For the text-containing cell, return its midpoint in [x, y] coordinate format. 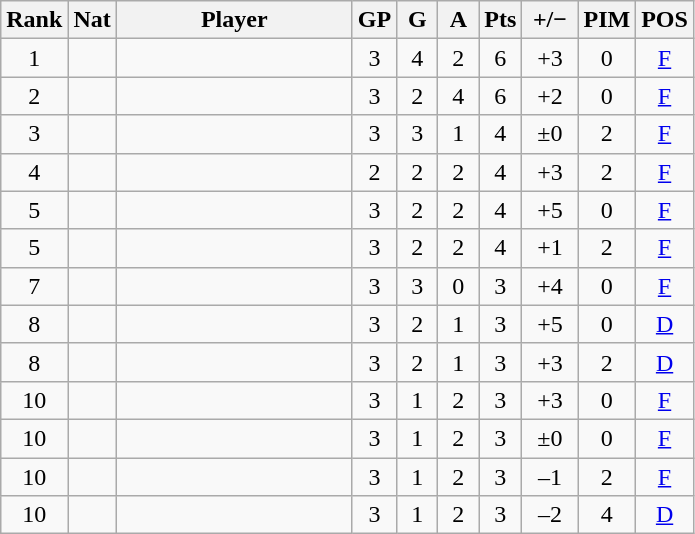
PIM [607, 20]
+4 [550, 286]
G [418, 20]
A [458, 20]
+1 [550, 248]
+2 [550, 96]
Rank [34, 20]
–1 [550, 477]
Nat [92, 20]
–2 [550, 515]
Player [234, 20]
Pts [500, 20]
GP [374, 20]
POS [665, 20]
7 [34, 286]
+/− [550, 20]
